Identify which cell holds the provided text, then report its (X, Y) central coordinate. 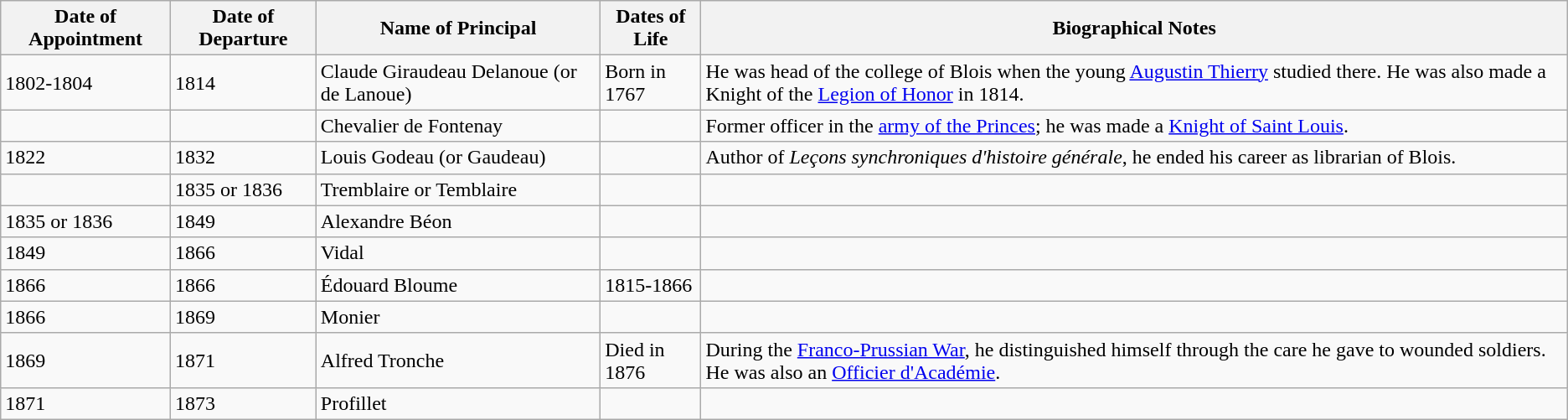
Former officer in the army of the Princes; he was made a Knight of Saint Louis. (1134, 126)
1802-1804 (85, 82)
1873 (243, 403)
Chevalier de Fontenay (457, 126)
Profillet (457, 403)
During the Franco-Prussian War, he distinguished himself through the care he gave to wounded soldiers. He was also an Officier d'Académie. (1134, 360)
1815-1866 (651, 285)
Monier (457, 317)
Louis Godeau (or Gaudeau) (457, 158)
Died in 1876 (651, 360)
Édouard Bloume (457, 285)
1822 (85, 158)
Name of Principal (457, 29)
Author of Leçons synchroniques d'histoire générale, he ended his career as librarian of Blois. (1134, 158)
Alexandre Béon (457, 221)
Tremblaire or Temblaire (457, 189)
1832 (243, 158)
Date of Departure (243, 29)
Alfred Tronche (457, 360)
He was head of the college of Blois when the young Augustin Thierry studied there. He was also made a Knight of the Legion of Honor in 1814. (1134, 82)
Date of Appointment (85, 29)
1814 (243, 82)
Biographical Notes (1134, 29)
Dates of Life (651, 29)
Claude Giraudeau Delanoue (or de Lanoue) (457, 82)
Vidal (457, 253)
Born in 1767 (651, 82)
